Search for the cell housing the specified text and yield its [x, y] center coordinate. 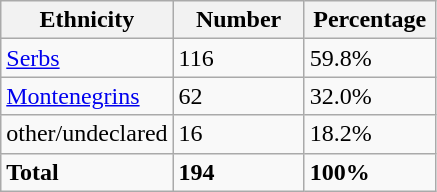
62 [238, 96]
16 [238, 134]
Serbs [87, 58]
194 [238, 172]
Number [238, 20]
Montenegrins [87, 96]
32.0% [370, 96]
other/undeclared [87, 134]
100% [370, 172]
116 [238, 58]
59.8% [370, 58]
Percentage [370, 20]
Total [87, 172]
18.2% [370, 134]
Ethnicity [87, 20]
